Return the (x, y) coordinate for the center point of the cell that contains the specified text.  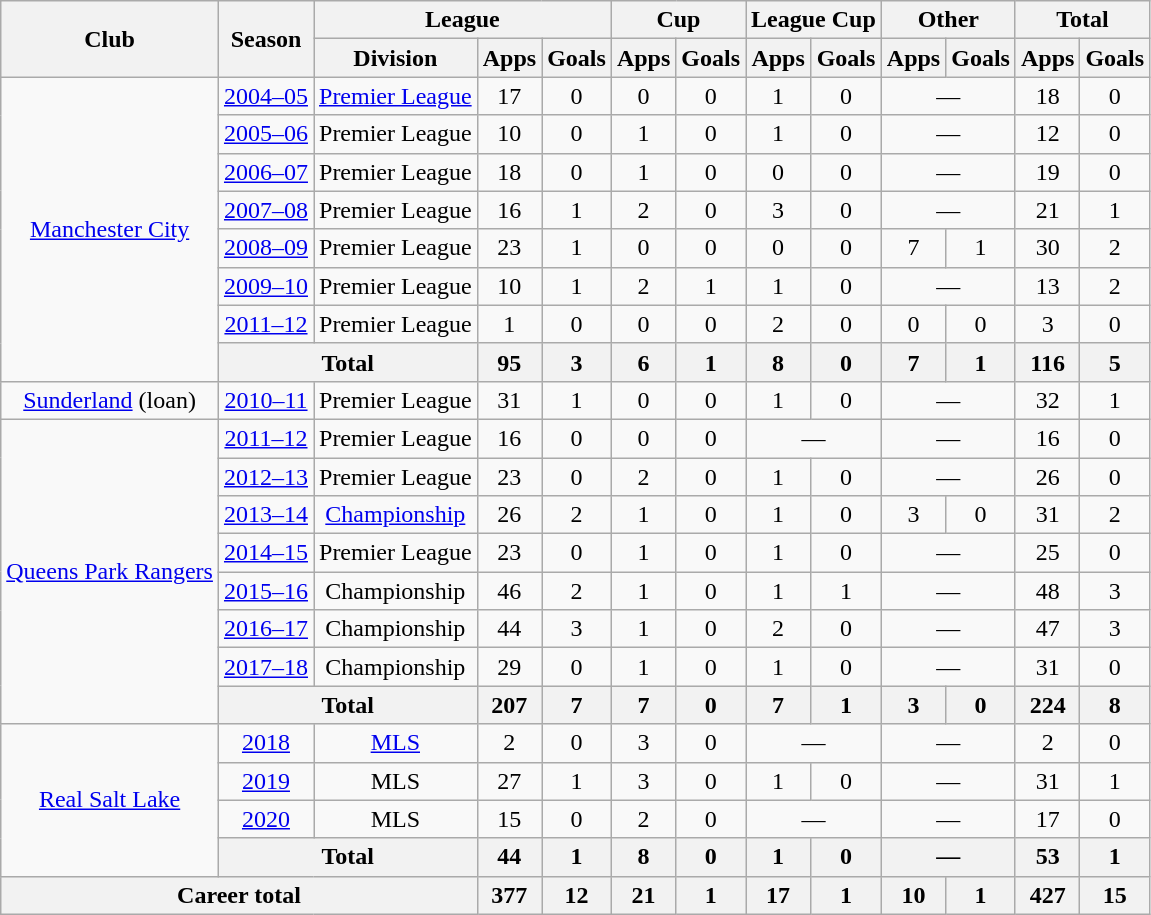
53 (1047, 857)
Other (948, 20)
2008–09 (266, 248)
46 (509, 591)
6 (643, 362)
2006–07 (266, 172)
47 (1047, 629)
2005–06 (266, 134)
19 (1047, 172)
32 (1047, 400)
95 (509, 362)
Real Salt Lake (110, 800)
2017–18 (266, 667)
207 (509, 705)
Cup (678, 20)
2016–17 (266, 629)
377 (509, 895)
Division (396, 58)
Sunderland (loan) (110, 400)
5 (1115, 362)
Club (110, 39)
427 (1047, 895)
2009–10 (266, 286)
2007–08 (266, 210)
2018 (266, 743)
League (463, 20)
2019 (266, 781)
13 (1047, 286)
2010–11 (266, 400)
2015–16 (266, 591)
2013–14 (266, 515)
2014–15 (266, 553)
30 (1047, 248)
25 (1047, 553)
2012–13 (266, 477)
48 (1047, 591)
27 (509, 781)
League Cup (814, 20)
2020 (266, 819)
Queens Park Rangers (110, 571)
Season (266, 39)
116 (1047, 362)
29 (509, 667)
224 (1047, 705)
Career total (239, 895)
Manchester City (110, 229)
2004–05 (266, 96)
